Return the (x, y) coordinate for the center point of the cell that contains the specified text.  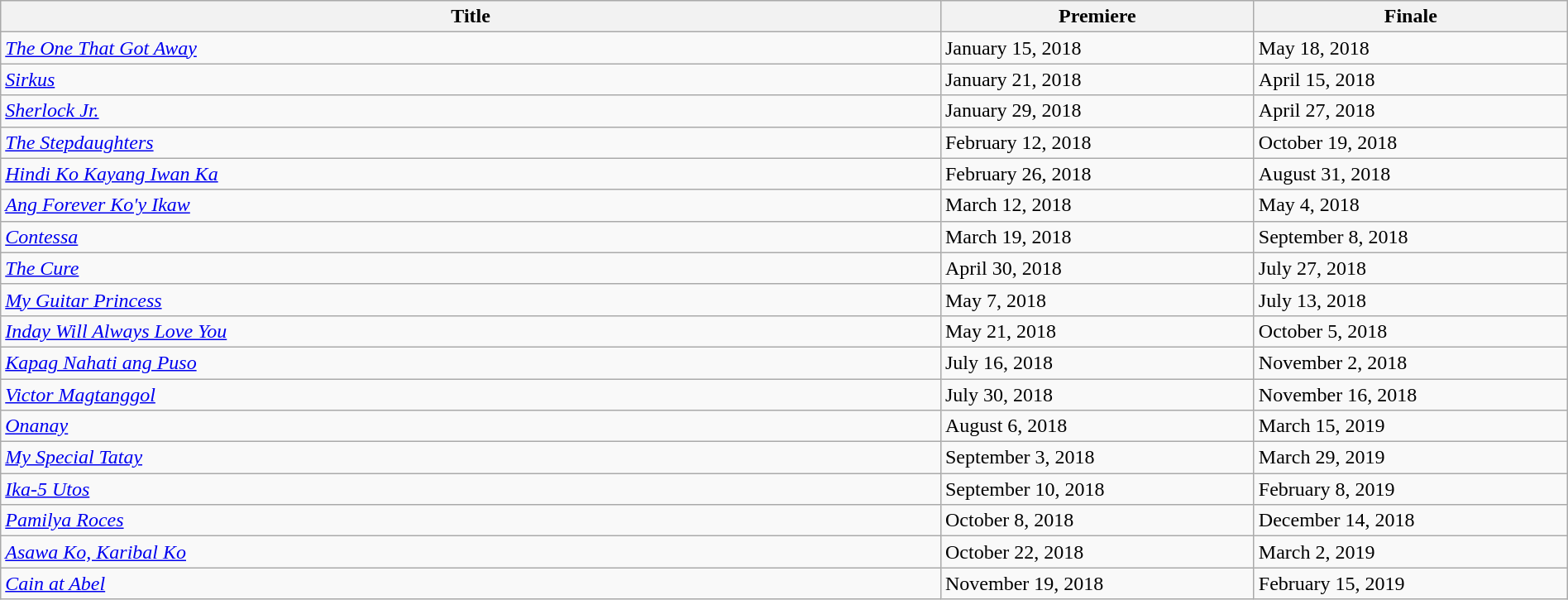
October 5, 2018 (1411, 331)
July 30, 2018 (1097, 395)
The Stepdaughters (471, 142)
Finale (1411, 17)
My Guitar Princess (471, 300)
My Special Tatay (471, 458)
November 16, 2018 (1411, 395)
October 22, 2018 (1097, 552)
August 6, 2018 (1097, 426)
November 2, 2018 (1411, 362)
February 8, 2019 (1411, 489)
March 12, 2018 (1097, 205)
Onanay (471, 426)
April 27, 2018 (1411, 111)
February 15, 2019 (1411, 583)
September 10, 2018 (1097, 489)
Ika-5 Utos (471, 489)
Contessa (471, 237)
July 13, 2018 (1411, 300)
February 12, 2018 (1097, 142)
September 8, 2018 (1411, 237)
October 19, 2018 (1411, 142)
May 4, 2018 (1411, 205)
March 2, 2019 (1411, 552)
Sherlock Jr. (471, 111)
Cain at Abel (471, 583)
November 19, 2018 (1097, 583)
January 29, 2018 (1097, 111)
Kapag Nahati ang Puso (471, 362)
Asawa Ko, Karibal Ko (471, 552)
March 19, 2018 (1097, 237)
April 15, 2018 (1411, 79)
January 15, 2018 (1097, 48)
September 3, 2018 (1097, 458)
Premiere (1097, 17)
Pamilya Roces (471, 521)
July 16, 2018 (1097, 362)
April 30, 2018 (1097, 268)
The One That Got Away (471, 48)
January 21, 2018 (1097, 79)
Title (471, 17)
May 18, 2018 (1411, 48)
Inday Will Always Love You (471, 331)
Ang Forever Ko'y Ikaw (471, 205)
The Cure (471, 268)
August 31, 2018 (1411, 174)
Sirkus (471, 79)
March 29, 2019 (1411, 458)
Hindi Ko Kayang Iwan Ka (471, 174)
Victor Magtanggol (471, 395)
February 26, 2018 (1097, 174)
December 14, 2018 (1411, 521)
July 27, 2018 (1411, 268)
May 7, 2018 (1097, 300)
October 8, 2018 (1097, 521)
May 21, 2018 (1097, 331)
March 15, 2019 (1411, 426)
